Return the (X, Y) coordinate for the center point of the cell that contains the specified text.  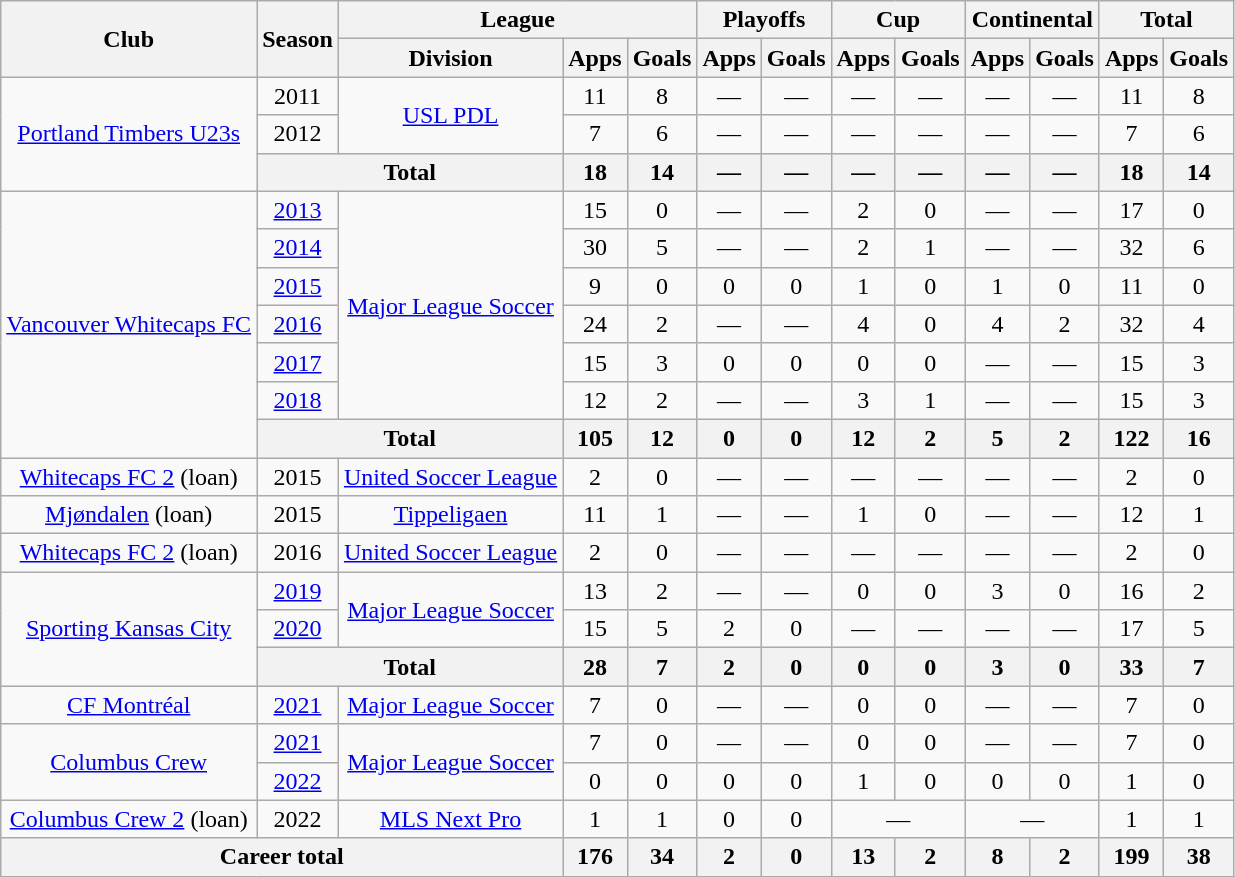
38 (1199, 857)
2017 (298, 362)
2013 (298, 210)
Sporting Kansas City (129, 629)
Cup (898, 20)
Continental (1032, 20)
USL PDL (450, 115)
Columbus Crew 2 (loan) (129, 819)
34 (662, 857)
Division (450, 58)
Season (298, 39)
199 (1131, 857)
24 (595, 324)
Tippeligaen (450, 515)
28 (595, 667)
30 (595, 248)
105 (595, 438)
2011 (298, 96)
2018 (298, 400)
CF Montréal (129, 705)
2020 (298, 629)
League (517, 20)
Vancouver Whitecaps FC (129, 324)
2012 (298, 134)
Columbus Crew (129, 762)
33 (1131, 667)
MLS Next Pro (450, 819)
Mjøndalen (loan) (129, 515)
Career total (282, 857)
9 (595, 286)
Portland Timbers U23s (129, 134)
Playoffs (764, 20)
122 (1131, 438)
2014 (298, 248)
2019 (298, 591)
Club (129, 39)
176 (595, 857)
